Extract the (X, Y) coordinate from the center of the cell holding the provided text.  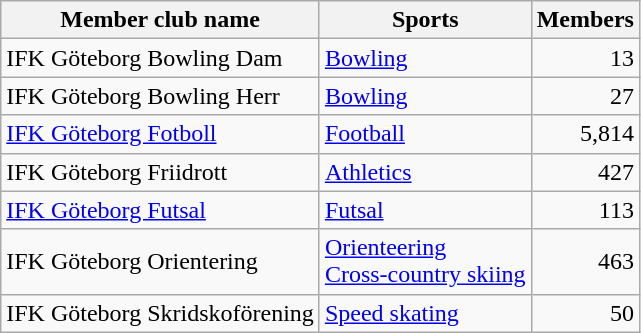
50 (585, 313)
IFK Göteborg Orientering (160, 262)
IFK Göteborg Bowling Dam (160, 58)
13 (585, 58)
5,814 (585, 134)
OrienteeringCross-country skiing (425, 262)
IFK Göteborg Fotboll (160, 134)
IFK Göteborg Bowling Herr (160, 96)
Members (585, 20)
Futsal (425, 210)
Football (425, 134)
Athletics (425, 172)
427 (585, 172)
Sports (425, 20)
113 (585, 210)
Member club name (160, 20)
463 (585, 262)
Speed skating (425, 313)
IFK Göteborg Friidrott (160, 172)
27 (585, 96)
IFK Göteborg Skridskoförening (160, 313)
IFK Göteborg Futsal (160, 210)
